For the text-containing cell, return its midpoint in (x, y) coordinate format. 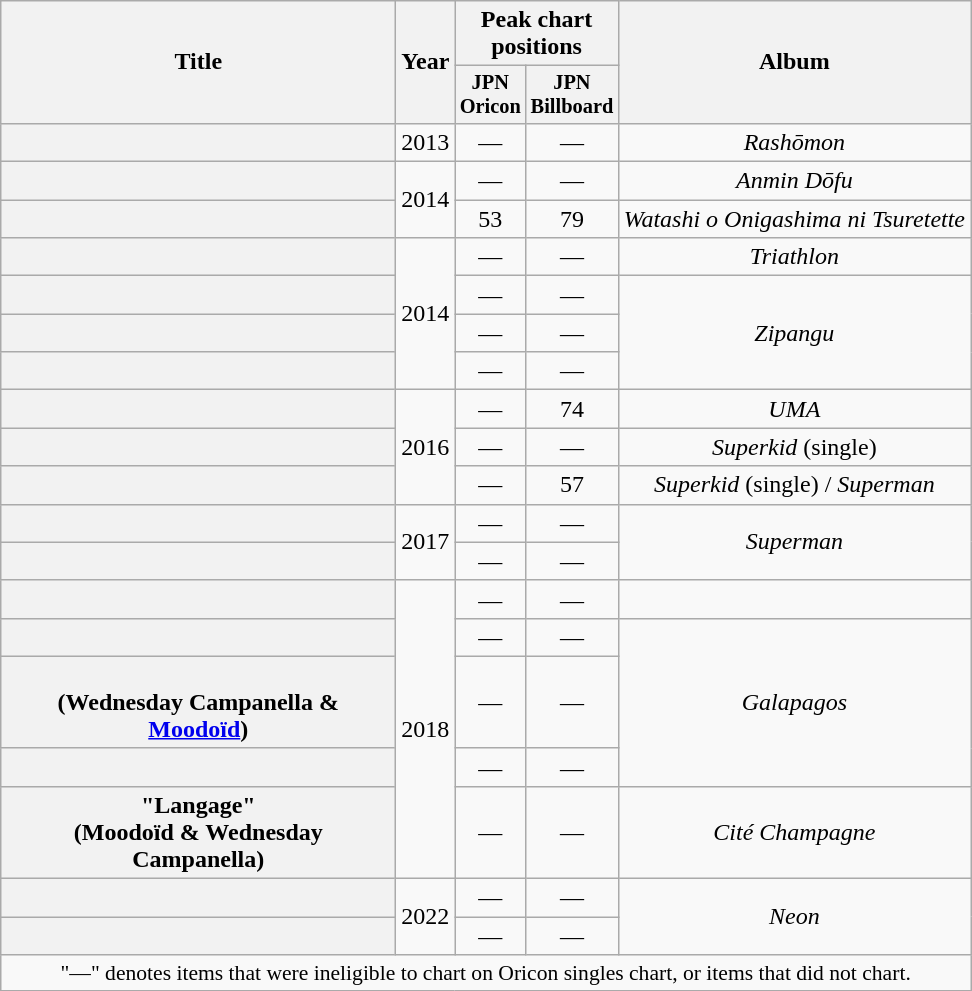
Neon (794, 917)
Superman (794, 542)
2017 (426, 542)
"—" denotes items that were ineligible to chart on Oricon singles chart, or items that did not chart. (486, 973)
Triathlon (794, 257)
Anmin Dōfu (794, 181)
"Langage"(Moodoïd & Wednesday Campanella) (198, 832)
Peak chart positions (536, 34)
JPNOricon (490, 95)
79 (572, 219)
JPNBillboard (572, 95)
Zipangu (794, 333)
Title (198, 62)
Galapagos (794, 702)
Year (426, 62)
Rashōmon (794, 142)
Cité Champagne (794, 832)
2013 (426, 142)
Superkid (single) / Superman (794, 485)
Watashi o Onigashima ni Tsuretette (794, 219)
UMA (794, 409)
74 (572, 409)
2022 (426, 917)
53 (490, 219)
(Wednesday Campanella & Moodoïd) (198, 702)
2018 (426, 729)
57 (572, 485)
2016 (426, 447)
Superkid (single) (794, 447)
Album (794, 62)
